Extract the (x, y) coordinate from the center of the cell holding the provided text.  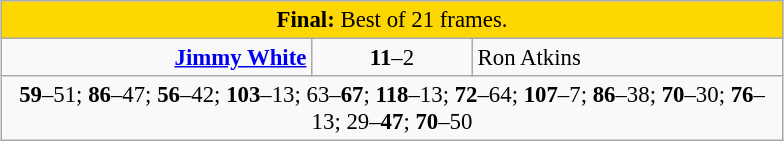
11–2 (392, 58)
Jimmy White (156, 58)
Final: Best of 21 frames. (392, 20)
Ron Atkins (628, 58)
59–51; 86–47; 56–42; 103–13; 63–67; 118–13; 72–64; 107–7; 86–38; 70–30; 76–13; 29–47; 70–50 (392, 108)
